Search for the cell housing the specified text and yield its (X, Y) center coordinate. 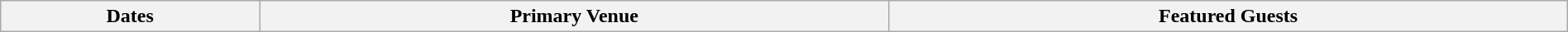
Primary Venue (574, 16)
Featured Guests (1228, 16)
Dates (131, 16)
